Return (X, Y) of the center of cell containing provided text 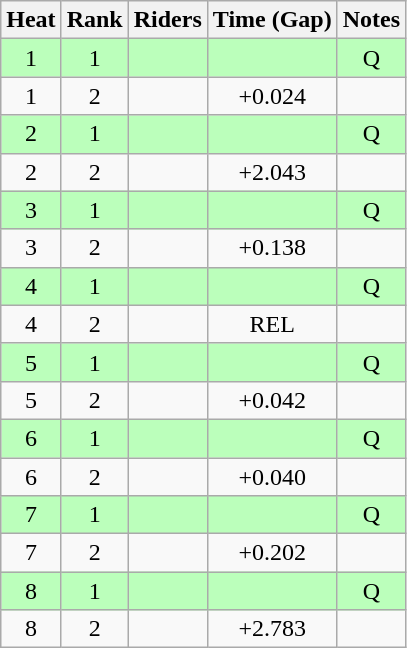
+0.138 (272, 248)
+0.202 (272, 553)
REL (272, 324)
+0.024 (272, 96)
+0.040 (272, 477)
+0.042 (272, 400)
+2.783 (272, 629)
Rank (94, 20)
Riders (168, 20)
+2.043 (272, 172)
Time (Gap) (272, 20)
Notes (371, 20)
Heat (31, 20)
